Output the [X, Y] coordinate of the center of the cell containing the given text.  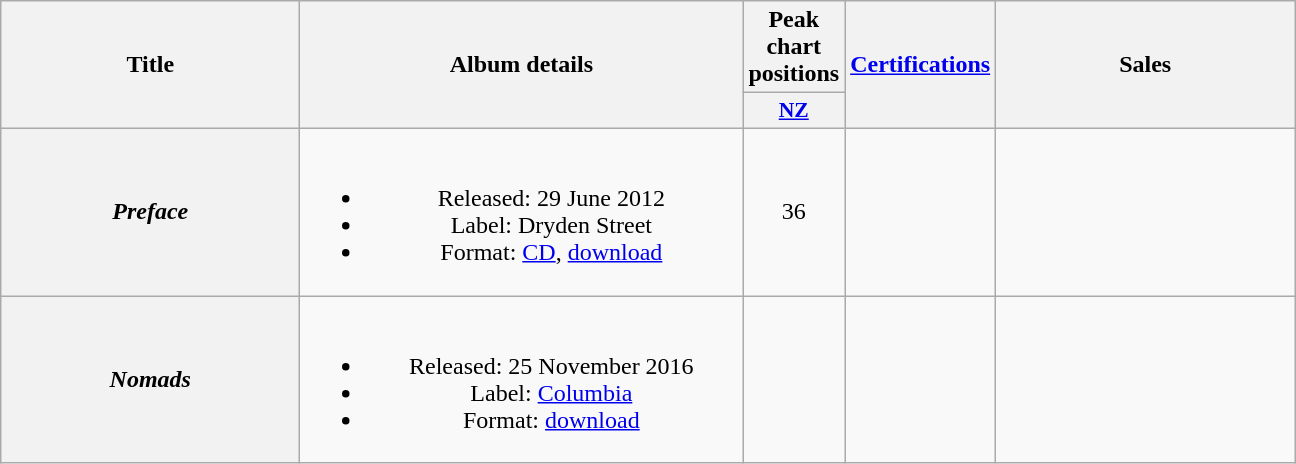
Preface [150, 212]
NZ [794, 111]
Released: 29 June 2012Label: Dryden StreetFormat: CD, download [522, 212]
36 [794, 212]
Nomads [150, 380]
Released: 25 November 2016Label: ColumbiaFormat: download [522, 380]
Album details [522, 65]
Sales [1146, 65]
Certifications [920, 65]
Peak chart positions [794, 47]
Title [150, 65]
